Scan for the cell matching the given text and deliver its [X, Y] coordinate at center. 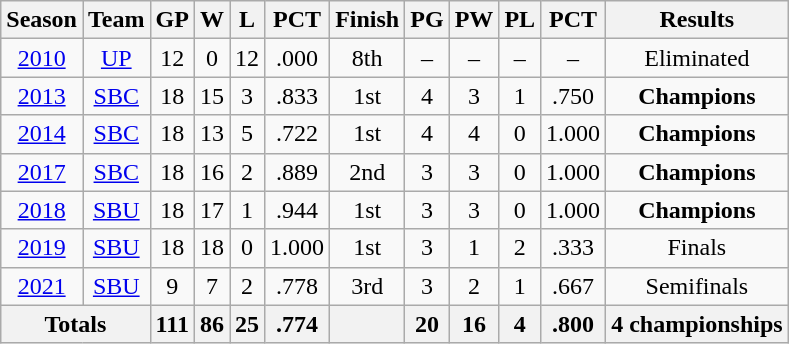
.774 [298, 324]
4 championships [697, 324]
.800 [574, 324]
2013 [42, 96]
Results [697, 20]
20 [427, 324]
PW [474, 20]
.778 [298, 286]
13 [212, 134]
25 [248, 324]
15 [212, 96]
W [212, 20]
PG [427, 20]
Eliminated [697, 58]
.722 [298, 134]
.000 [298, 58]
.667 [574, 286]
Finish [368, 20]
.889 [298, 172]
2017 [42, 172]
86 [212, 324]
Team [116, 20]
Semifinals [697, 286]
.333 [574, 248]
Season [42, 20]
PL [520, 20]
3rd [368, 286]
8th [368, 58]
2018 [42, 210]
2019 [42, 248]
7 [212, 286]
2nd [368, 172]
9 [172, 286]
Finals [697, 248]
UP [116, 58]
2014 [42, 134]
5 [248, 134]
L [248, 20]
.750 [574, 96]
.944 [298, 210]
.833 [298, 96]
2010 [42, 58]
GP [172, 20]
111 [172, 324]
17 [212, 210]
Totals [76, 324]
2021 [42, 286]
